Search for the cell housing the specified text and yield its (X, Y) center coordinate. 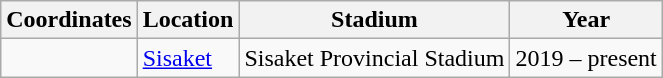
Year (586, 20)
Sisaket Provincial Stadium (374, 58)
2019 – present (586, 58)
Sisaket (188, 58)
Stadium (374, 20)
Coordinates (69, 20)
Location (188, 20)
